Return (x, y) of the center of cell containing provided text 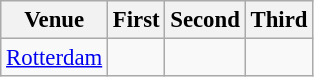
Second (205, 20)
Venue (54, 20)
Third (279, 20)
Rotterdam (54, 58)
First (136, 20)
